Scan for the cell matching the given text and deliver its [X, Y] coordinate at center. 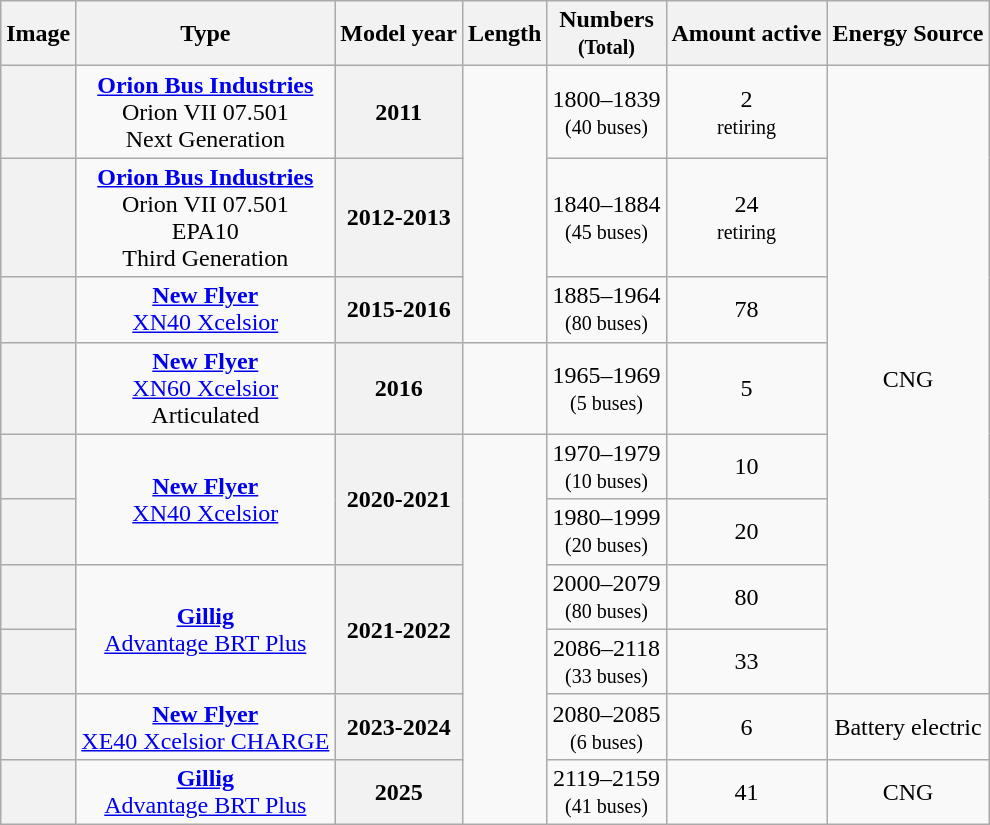
Length [505, 34]
Energy Source [908, 34]
2119–2159(41 buses) [606, 792]
2080–2085(6 buses) [606, 726]
New FlyerXN60 XcelsiorArticulated [206, 388]
2016 [399, 388]
2015-2016 [399, 310]
Orion Bus IndustriesOrion VII 07.501EPA10Third Generation [206, 218]
2011 [399, 112]
10 [746, 466]
1840–1884(45 buses) [606, 218]
Type [206, 34]
Orion Bus IndustriesOrion VII 07.501Next Generation [206, 112]
Numbers(Total) [606, 34]
78 [746, 310]
New FlyerXE40 Xcelsior CHARGE [206, 726]
1980–1999(20 buses) [606, 532]
41 [746, 792]
24retiring [746, 218]
2retiring [746, 112]
Amount active [746, 34]
5 [746, 388]
2020-2021 [399, 499]
1965–1969(5 buses) [606, 388]
2023-2024 [399, 726]
1885–1964(80 buses) [606, 310]
80 [746, 596]
20 [746, 532]
6 [746, 726]
Image [38, 34]
1800–1839 (40 buses) [606, 112]
Battery electric [908, 726]
2025 [399, 792]
33 [746, 662]
2000–2079(80 buses) [606, 596]
2086–2118(33 buses) [606, 662]
1970–1979(10 buses) [606, 466]
Model year [399, 34]
2021-2022 [399, 629]
2012-2013 [399, 218]
